Return the [x, y] coordinate for the center point of the cell that contains the specified text.  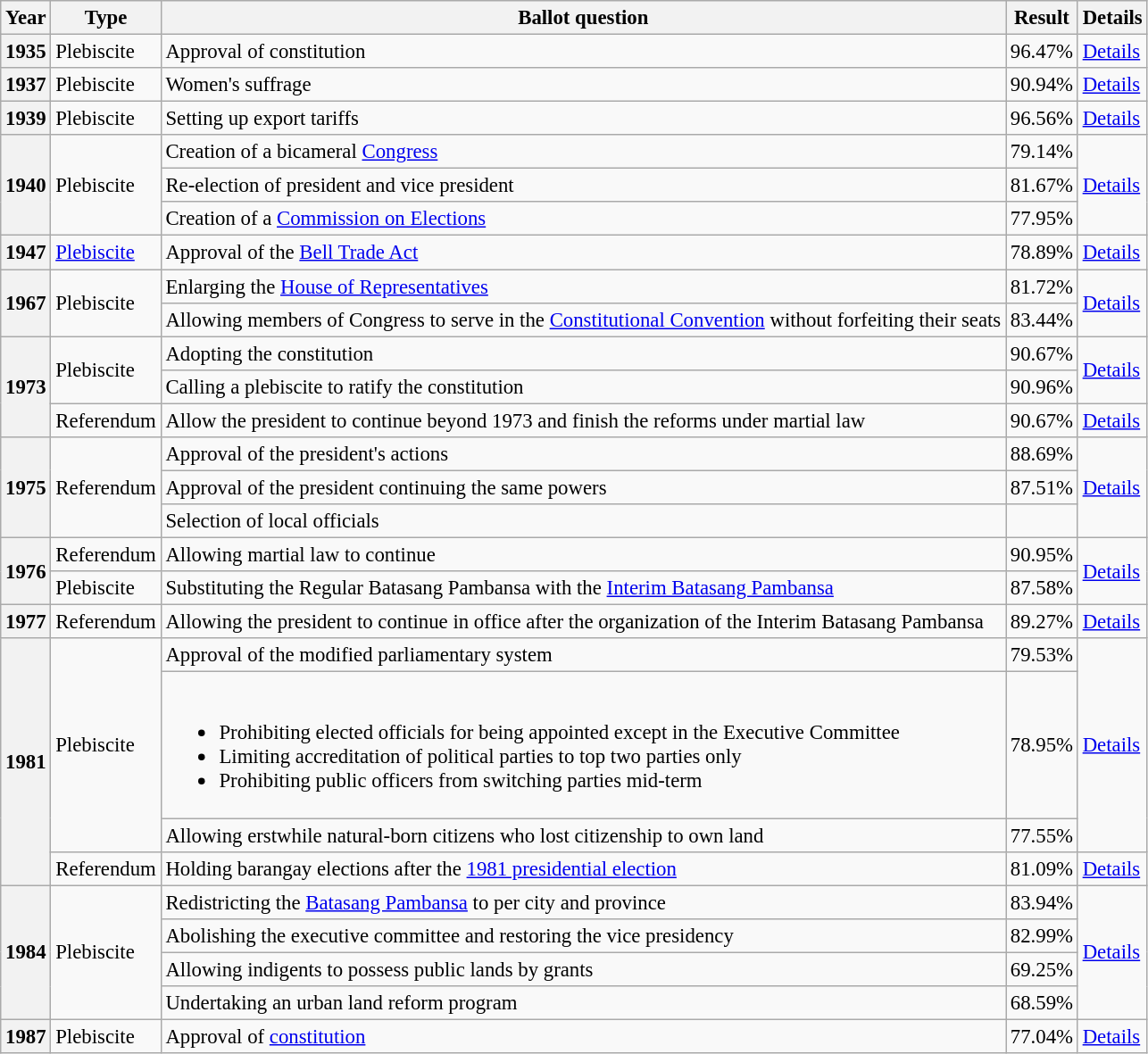
1975 [26, 487]
1967 [26, 303]
1937 [26, 85]
Re-election of president and vice president [583, 186]
77.04% [1043, 1037]
Type [105, 18]
83.44% [1043, 320]
Adopting the constitution [583, 353]
90.94% [1043, 85]
Allowing members of Congress to serve in the Constitutional Convention without forfeiting their seats [583, 320]
1976 [26, 571]
Year [26, 18]
1977 [26, 622]
Setting up export tariffs [583, 119]
81.72% [1043, 286]
83.94% [1043, 902]
Approval of the Bell Trade Act [583, 253]
1981 [26, 762]
81.67% [1043, 186]
1947 [26, 253]
1940 [26, 186]
96.47% [1043, 52]
Holding barangay elections after the 1981 presidential election [583, 869]
Allowing erstwhile natural-born citizens who lost citizenship to own land [583, 835]
Women's suffrage [583, 85]
78.89% [1043, 253]
Calling a plebiscite to ratify the constitution [583, 386]
Allowing the president to continue in office after the organization of the Interim Batasang Pambansa [583, 622]
Creation of a bicameral Congress [583, 152]
Allow the president to continue beyond 1973 and finish the reforms under martial law [583, 420]
69.25% [1043, 969]
Creation of a Commission on Elections [583, 219]
88.69% [1043, 454]
Approval of the modified parliamentary system [583, 655]
1987 [26, 1037]
79.53% [1043, 655]
90.96% [1043, 386]
87.51% [1043, 487]
87.58% [1043, 588]
82.99% [1043, 936]
Selection of local officials [583, 521]
1973 [26, 387]
90.95% [1043, 554]
Undertaking an urban land reform program [583, 1003]
Approval of the president's actions [583, 454]
Approval of the president continuing the same powers [583, 487]
1935 [26, 52]
Redistricting the Batasang Pambansa to per city and province [583, 902]
Abolishing the executive committee and restoring the vice presidency [583, 936]
Allowing indigents to possess public lands by grants [583, 969]
Substituting the Regular Batasang Pambansa with the Interim Batasang Pambansa [583, 588]
77.95% [1043, 219]
Allowing martial law to continue [583, 554]
68.59% [1043, 1003]
Ballot question [583, 18]
1984 [26, 952]
79.14% [1043, 152]
78.95% [1043, 745]
89.27% [1043, 622]
96.56% [1043, 119]
81.09% [1043, 869]
77.55% [1043, 835]
Enlarging the House of Representatives [583, 286]
1939 [26, 119]
Result [1043, 18]
